Locate the cell with the specified text and output its [x, y] center coordinate. 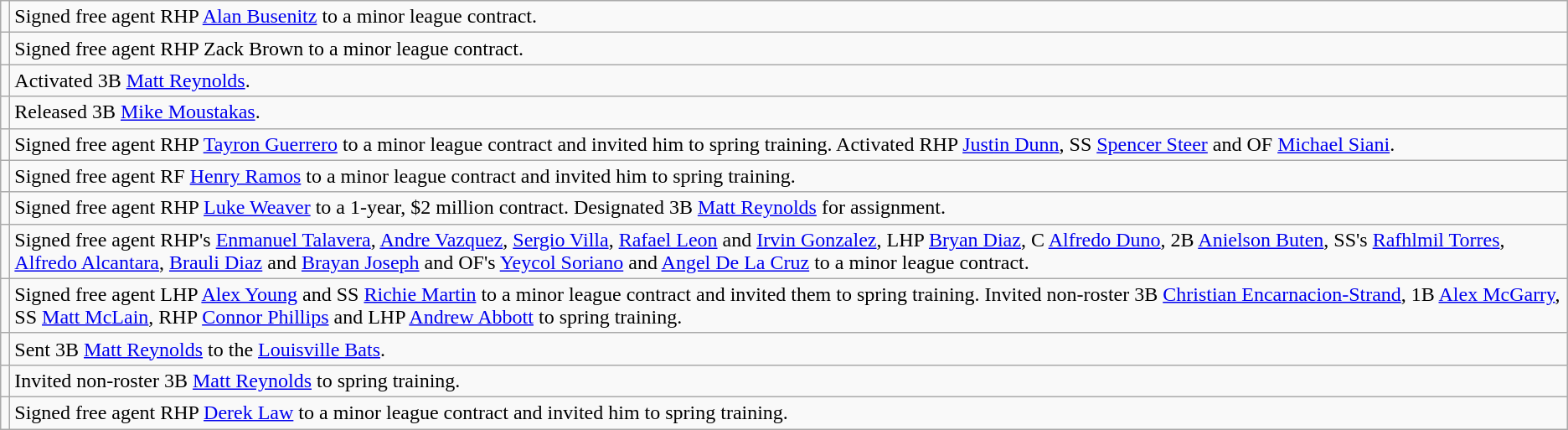
Released 3B Mike Moustakas. [789, 112]
Signed free agent RHP Derek Law to a minor league contract and invited him to spring training. [789, 412]
Invited non-roster 3B Matt Reynolds to spring training. [789, 381]
Activated 3B Matt Reynolds. [789, 80]
Signed free agent RHP Alan Busenitz to a minor league contract. [789, 17]
Signed free agent RHP Zack Brown to a minor league contract. [789, 49]
Signed free agent RHP Luke Weaver to a 1-year, $2 million contract. Designated 3B Matt Reynolds for assignment. [789, 208]
Signed free agent RF Henry Ramos to a minor league contract and invited him to spring training. [789, 176]
Sent 3B Matt Reynolds to the Louisville Bats. [789, 349]
